Output the (x, y) coordinate of the center of the cell containing the given text.  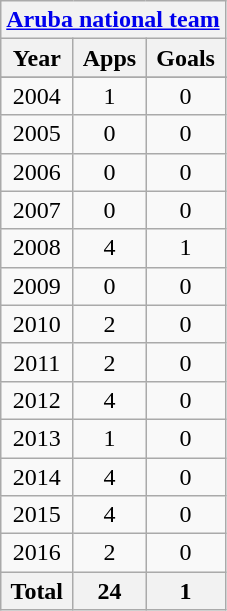
24 (110, 591)
2009 (37, 286)
Total (37, 591)
Apps (110, 58)
2015 (37, 515)
2014 (37, 477)
2016 (37, 553)
2004 (37, 96)
2012 (37, 400)
Aruba national team (113, 20)
2006 (37, 172)
Year (37, 58)
2008 (37, 248)
2007 (37, 210)
2011 (37, 362)
Goals (186, 58)
2010 (37, 324)
2005 (37, 134)
2013 (37, 438)
